Output the [X, Y] coordinate of the center of the cell containing the given text.  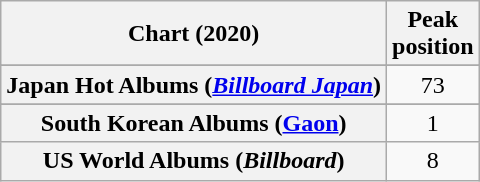
Chart (2020) [194, 34]
South Korean Albums (Gaon) [194, 123]
73 [433, 85]
1 [433, 123]
Peakposition [433, 34]
Japan Hot Albums (Billboard Japan) [194, 85]
8 [433, 161]
US World Albums (Billboard) [194, 161]
